Find where the given text appears and provide that cell's center as (x, y) coordinate. 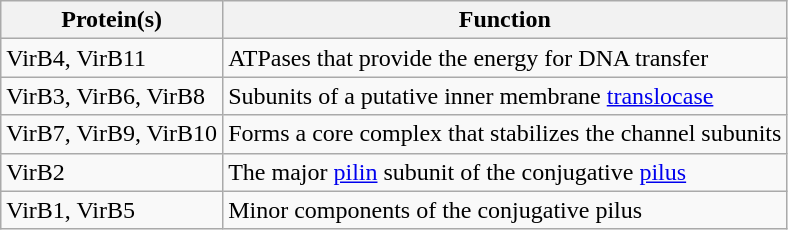
VirB2 (112, 172)
VirB3, VirB6, VirB8 (112, 96)
VirB1, VirB5 (112, 210)
Minor components of the conjugative pilus (505, 210)
Function (505, 20)
Subunits of a putative inner membrane translocase (505, 96)
VirB7, VirB9, VirB10 (112, 134)
The major pilin subunit of the conjugative pilus (505, 172)
Protein(s) (112, 20)
Forms a core complex that stabilizes the channel subunits (505, 134)
ATPases that provide the energy for DNA transfer (505, 58)
VirB4, VirB11 (112, 58)
